Detect which cell encompasses the target text, then output its (x, y) center coordinate. 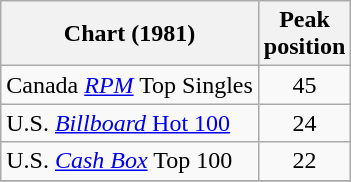
22 (304, 161)
U.S. Billboard Hot 100 (130, 123)
45 (304, 85)
Canada RPM Top Singles (130, 85)
24 (304, 123)
U.S. Cash Box Top 100 (130, 161)
Peakposition (304, 34)
Chart (1981) (130, 34)
